From the cell containing the given text, extract its center point as [X, Y] coordinate. 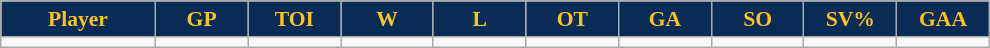
GP [202, 19]
OT [572, 19]
GAA [944, 19]
Player [78, 19]
GA [666, 19]
TOI [294, 19]
W [388, 19]
SV% [850, 19]
L [480, 19]
SO [758, 19]
